Extract the (X, Y) coordinate from the center of the cell holding the provided text.  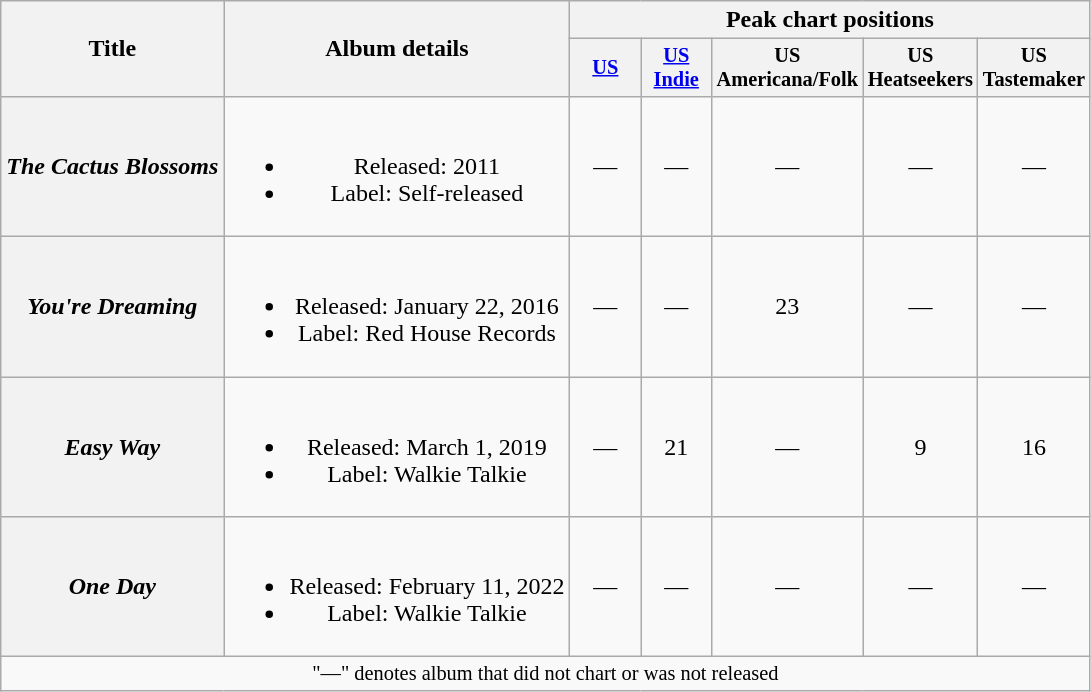
One Day (112, 587)
You're Dreaming (112, 307)
9 (920, 447)
Title (112, 49)
21 (676, 447)
Released: February 11, 2022Label: Walkie Talkie (397, 587)
Easy Way (112, 447)
Released: 2011Label: Self-released (397, 166)
Album details (397, 49)
US Heatseekers (920, 68)
The Cactus Blossoms (112, 166)
US Tastemaker (1034, 68)
US (606, 68)
Released: March 1, 2019Label: Walkie Talkie (397, 447)
23 (788, 307)
16 (1034, 447)
Peak chart positions (830, 20)
US Americana/Folk (788, 68)
"—" denotes album that did not chart or was not released (546, 674)
Released: January 22, 2016Label: Red House Records (397, 307)
USIndie (676, 68)
